For the text-containing cell, return its midpoint in [x, y] coordinate format. 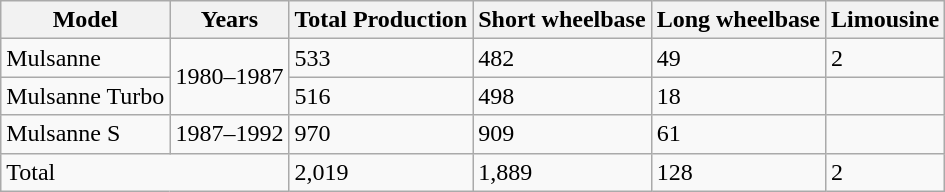
516 [381, 96]
Total [145, 172]
Total Production [381, 20]
533 [381, 58]
Long wheelbase [738, 20]
909 [562, 134]
Years [230, 20]
61 [738, 134]
1,889 [562, 172]
Mulsanne [86, 58]
18 [738, 96]
2,019 [381, 172]
128 [738, 172]
49 [738, 58]
1980–1987 [230, 77]
498 [562, 96]
1987–1992 [230, 134]
970 [381, 134]
Short wheelbase [562, 20]
Limousine [886, 20]
Mulsanne Turbo [86, 96]
482 [562, 58]
Mulsanne S [86, 134]
Model [86, 20]
